Provide the [x, y] coordinate of the cell's center where the given text is located.  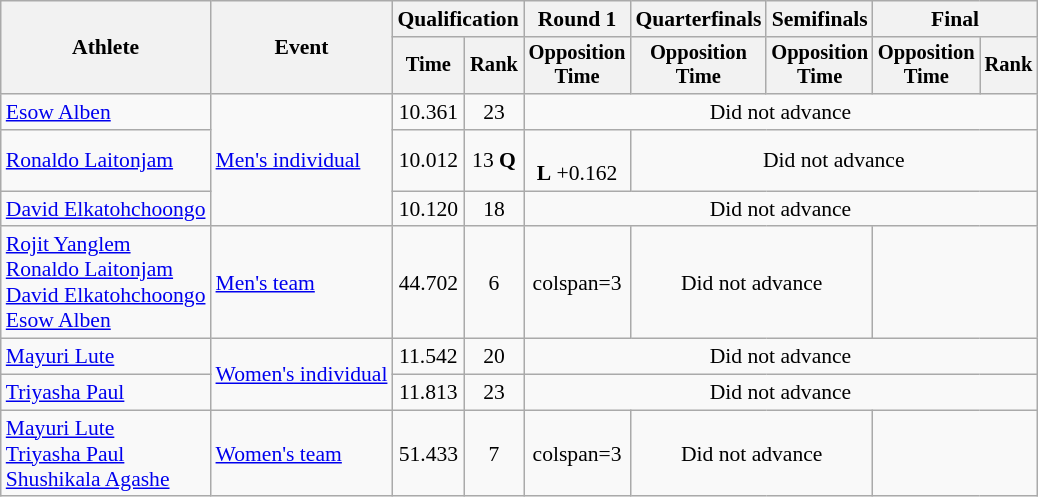
Women's individual [302, 374]
Time [428, 66]
18 [494, 209]
Semifinals [820, 19]
6 [494, 283]
Men's individual [302, 160]
44.702 [428, 283]
Ronaldo Laitonjam [106, 160]
Mayuri Lute [106, 357]
10.012 [428, 160]
Athlete [106, 48]
Esow Alben [106, 112]
11.542 [428, 357]
L +0.162 [578, 160]
20 [494, 357]
51.433 [428, 454]
Final [955, 19]
7 [494, 454]
Triyasha Paul [106, 393]
Quarterfinals [698, 19]
Mayuri LuteTriyasha PaulShushikala Agashe [106, 454]
11.813 [428, 393]
Round 1 [578, 19]
David Elkatohchoongo [106, 209]
13 Q [494, 160]
Event [302, 48]
10.361 [428, 112]
Rojit YanglemRonaldo LaitonjamDavid ElkatohchoongoEsow Alben [106, 283]
Women's team [302, 454]
10.120 [428, 209]
Men's team [302, 283]
Qualification [458, 19]
